Scan for the cell matching the given text and deliver its (x, y) coordinate at center. 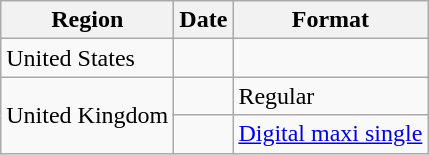
Date (204, 20)
Region (88, 20)
United Kingdom (88, 115)
United States (88, 58)
Regular (330, 96)
Format (330, 20)
Digital maxi single (330, 134)
